Pinpoint the cell where the given text exists, returning its [X, Y] midpoint coordinate. 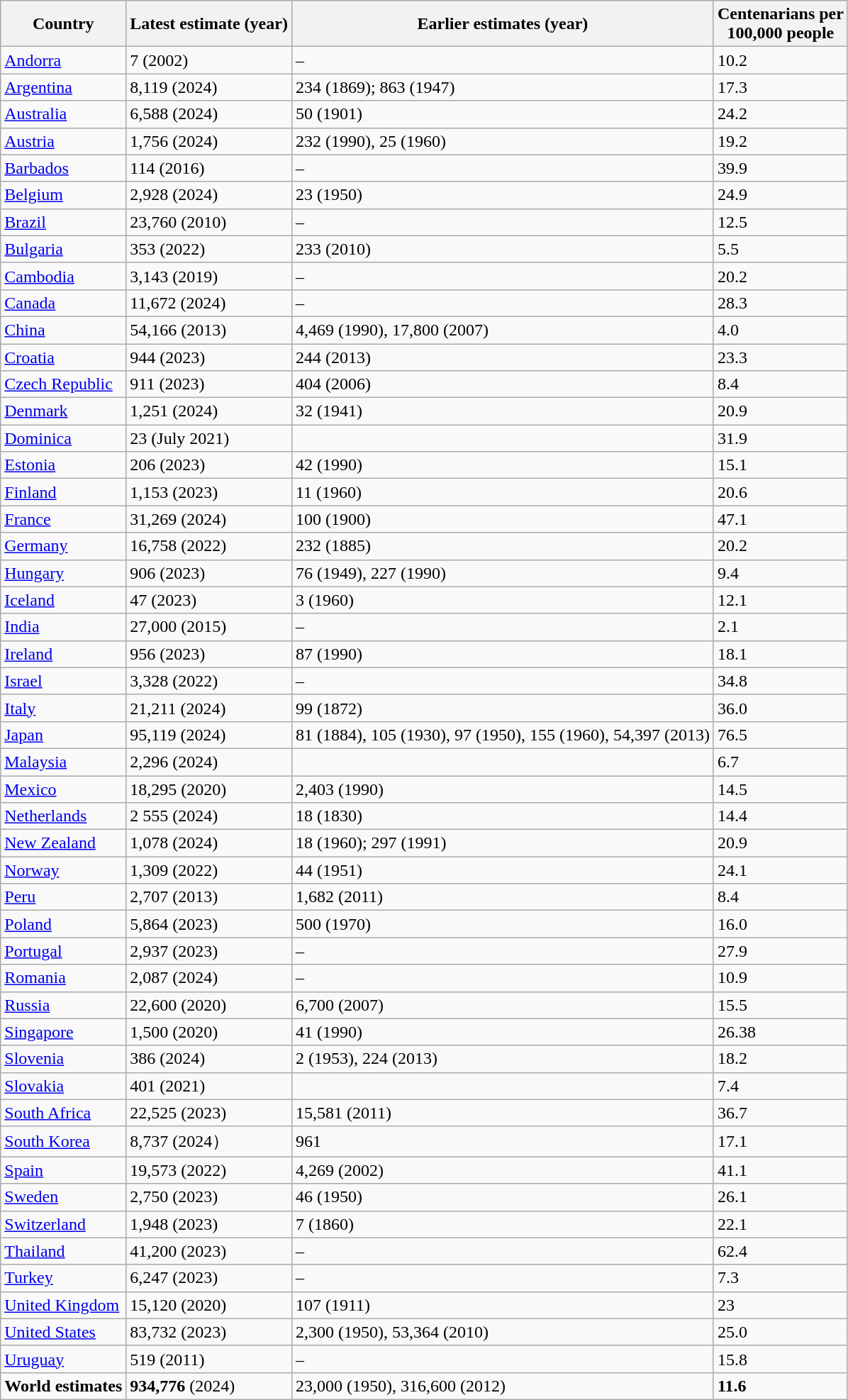
Belgium [64, 195]
China [64, 330]
7 (1860) [502, 1224]
Finland [64, 492]
2,937 (2023) [209, 951]
42 (1990) [502, 465]
386 (2024) [209, 1059]
Singapore [64, 1032]
Denmark [64, 411]
16,758 (2022) [209, 546]
41,200 (2023) [209, 1251]
19.2 [780, 141]
12.5 [780, 222]
27.9 [780, 951]
17.3 [780, 87]
2,087 (2024) [209, 978]
76 (1949), 227 (1990) [502, 573]
15,120 (2020) [209, 1305]
2,300 (1950), 53,364 (2010) [502, 1332]
11 (1960) [502, 492]
31.9 [780, 438]
26.38 [780, 1032]
1,251 (2024) [209, 411]
Dominica [64, 438]
36.7 [780, 1113]
4,269 (2002) [502, 1170]
36.0 [780, 708]
95,119 (2024) [209, 735]
11,672 (2024) [209, 303]
114 (2016) [209, 168]
500 (1970) [502, 924]
76.5 [780, 735]
19,573 (2022) [209, 1170]
26.1 [780, 1197]
1,682 (2011) [502, 897]
4.0 [780, 330]
87 (1990) [502, 654]
6.7 [780, 762]
41.1 [780, 1170]
404 (2006) [502, 384]
46 (1950) [502, 1197]
16.0 [780, 924]
Italy [64, 708]
1,078 (2024) [209, 843]
2,707 (2013) [209, 897]
3 (1960) [502, 600]
Country [64, 24]
4,469 (1990), 17,800 (2007) [502, 330]
Uruguay [64, 1359]
15.1 [780, 465]
14.4 [780, 816]
United Kingdom [64, 1305]
2,296 (2024) [209, 762]
Australia [64, 114]
Peru [64, 897]
234 (1869); 863 (1947) [502, 87]
18 (1830) [502, 816]
34.8 [780, 681]
Barbados [64, 168]
Andorra [64, 60]
956 (2023) [209, 654]
Croatia [64, 357]
244 (2013) [502, 357]
7.3 [780, 1278]
14.5 [780, 789]
2 555 (2024) [209, 816]
24.2 [780, 114]
Israel [64, 681]
Switzerland [64, 1224]
18.2 [780, 1059]
Russia [64, 1005]
Slovenia [64, 1059]
401 (2021) [209, 1086]
47 (2023) [209, 600]
23.3 [780, 357]
31,269 (2024) [209, 519]
232 (1885) [502, 546]
Centenarians per100,000 people [780, 24]
World estimates [64, 1386]
5,864 (2023) [209, 924]
1,153 (2023) [209, 492]
39.9 [780, 168]
United States [64, 1332]
22,600 (2020) [209, 1005]
22.1 [780, 1224]
519 (2011) [209, 1359]
944 (2023) [209, 357]
Poland [64, 924]
Czech Republic [64, 384]
Iceland [64, 600]
Slovakia [64, 1086]
3,328 (2022) [209, 681]
233 (2010) [502, 249]
8,737 (2024） [209, 1142]
Portugal [64, 951]
3,143 (2019) [209, 276]
15.8 [780, 1359]
1,948 (2023) [209, 1224]
21,211 (2024) [209, 708]
Netherlands [64, 816]
Spain [64, 1170]
24.1 [780, 870]
18.1 [780, 654]
Austria [64, 141]
1,309 (2022) [209, 870]
23,000 (1950), 316,600 (2012) [502, 1386]
27,000 (2015) [209, 627]
Mexico [64, 789]
18 (1960); 297 (1991) [502, 843]
12.1 [780, 600]
South Africa [64, 1113]
107 (1911) [502, 1305]
11.6 [780, 1386]
5.5 [780, 249]
Germany [64, 546]
Sweden [64, 1197]
10.2 [780, 60]
20.6 [780, 492]
23 [780, 1305]
7 (2002) [209, 60]
6,247 (2023) [209, 1278]
South Korea [64, 1142]
Hungary [64, 573]
Argentina [64, 87]
83,732 (2023) [209, 1332]
44 (1951) [502, 870]
17.1 [780, 1142]
7.4 [780, 1086]
54,166 (2013) [209, 330]
41 (1990) [502, 1032]
Latest estimate (year) [209, 24]
23 (July 2021) [209, 438]
Canada [64, 303]
911 (2023) [209, 384]
353 (2022) [209, 249]
99 (1872) [502, 708]
2,403 (1990) [502, 789]
25.0 [780, 1332]
2,750 (2023) [209, 1197]
Malaysia [64, 762]
Romania [64, 978]
15,581 (2011) [502, 1113]
Estonia [64, 465]
Cambodia [64, 276]
1,500 (2020) [209, 1032]
62.4 [780, 1251]
24.9 [780, 195]
10.9 [780, 978]
18,295 (2020) [209, 789]
22,525 (2023) [209, 1113]
India [64, 627]
1,756 (2024) [209, 141]
Turkey [64, 1278]
Brazil [64, 222]
9.4 [780, 573]
23 (1950) [502, 195]
15.5 [780, 1005]
Japan [64, 735]
Ireland [64, 654]
934,776 (2024) [209, 1386]
6,588 (2024) [209, 114]
2 (1953), 224 (2013) [502, 1059]
Earlier estimates (year) [502, 24]
Bulgaria [64, 249]
France [64, 519]
23,760 (2010) [209, 222]
232 (1990), 25 (1960) [502, 141]
100 (1900) [502, 519]
New Zealand [64, 843]
28.3 [780, 303]
2,928 (2024) [209, 195]
32 (1941) [502, 411]
2.1 [780, 627]
50 (1901) [502, 114]
Norway [64, 870]
Thailand [64, 1251]
206 (2023) [209, 465]
47.1 [780, 519]
8,119 (2024) [209, 87]
6,700 (2007) [502, 1005]
906 (2023) [209, 573]
81 (1884), 105 (1930), 97 (1950), 155 (1960), 54,397 (2013) [502, 735]
961 [502, 1142]
